Determine the (x, y) coordinate at the center of the cell enclosing the given text.  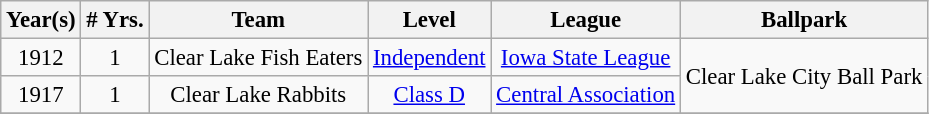
Iowa State League (586, 58)
Clear Lake Fish Eaters (258, 58)
Independent (430, 58)
Year(s) (41, 20)
1912 (41, 58)
League (586, 20)
Clear Lake City Ball Park (804, 76)
Team (258, 20)
Ballpark (804, 20)
1917 (41, 95)
Clear Lake Rabbits (258, 95)
Level (430, 20)
# Yrs. (115, 20)
Class D (430, 95)
Central Association (586, 95)
